Determine the [x, y] coordinate at the center of the cell enclosing the given text.  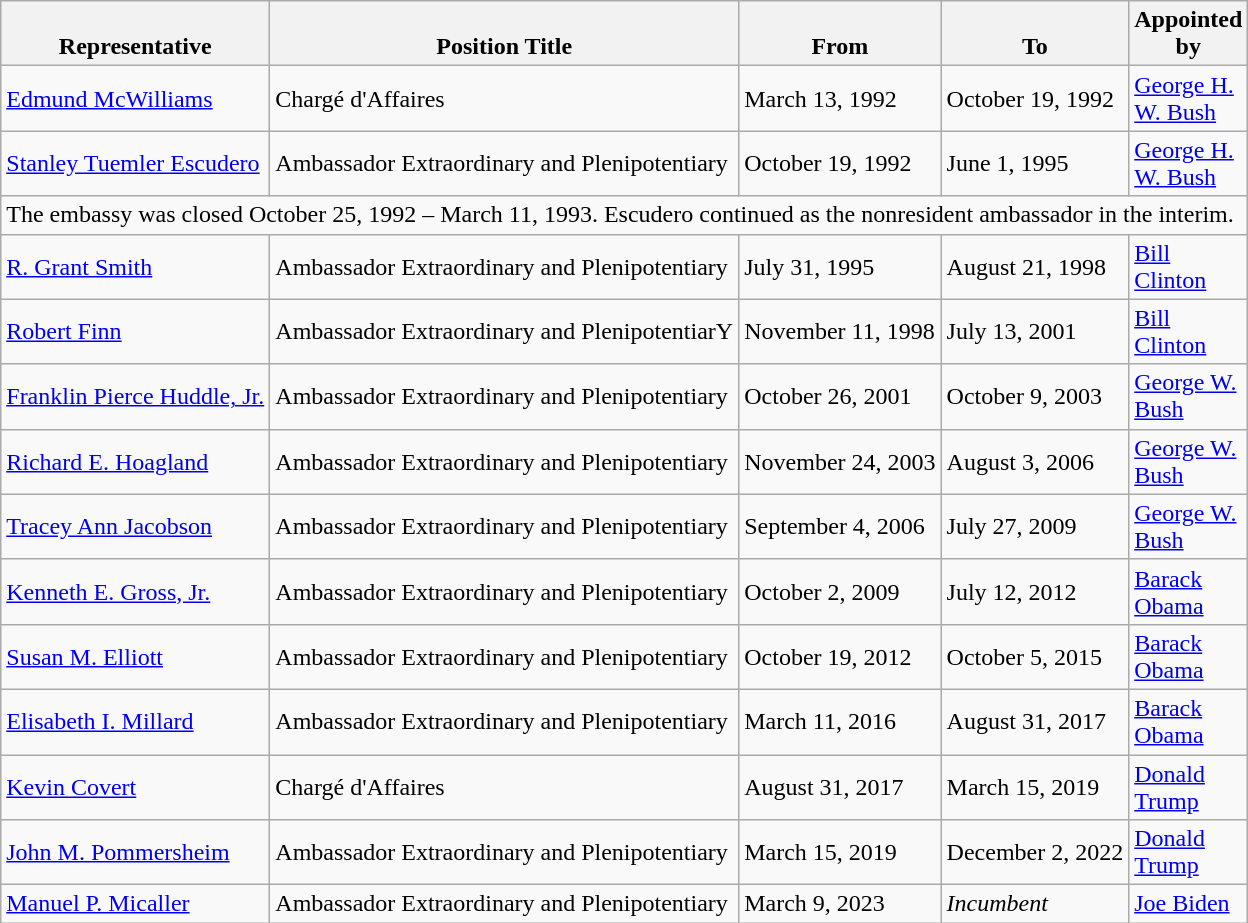
December 2, 2022 [1035, 852]
Tracey Ann Jacobson [136, 526]
Susan M. Elliott [136, 656]
Kenneth E. Gross, Jr. [136, 592]
Incumbent [1035, 904]
October 5, 2015 [1035, 656]
March 9, 2023 [840, 904]
October 19, 2012 [840, 656]
July 27, 2009 [1035, 526]
Position Title [504, 34]
To [1035, 34]
Stanley Tuemler Escudero [136, 164]
August 21, 1998 [1035, 266]
July 12, 2012 [1035, 592]
From [840, 34]
Robert Finn [136, 332]
Representative [136, 34]
Ambassador Extraordinary and PlenipotentiarY [504, 332]
Edmund McWilliams [136, 98]
March 13, 1992 [840, 98]
November 24, 2003 [840, 462]
The embassy was closed October 25, 1992 – March 11, 1993. Escudero continued as the nonresident ambassador in the interim. [624, 215]
Richard E. Hoagland [136, 462]
Joe Biden [1188, 904]
August 3, 2006 [1035, 462]
R. Grant Smith [136, 266]
March 11, 2016 [840, 722]
September 4, 2006 [840, 526]
July 13, 2001 [1035, 332]
Appointed by [1188, 34]
Kevin Covert [136, 786]
October 2, 2009 [840, 592]
June 1, 1995 [1035, 164]
Franklin Pierce Huddle, Jr. [136, 396]
November 11, 1998 [840, 332]
Manuel P. Micaller [136, 904]
October 26, 2001 [840, 396]
October 9, 2003 [1035, 396]
John M. Pommersheim [136, 852]
Elisabeth I. Millard [136, 722]
July 31, 1995 [840, 266]
